Determine the [X, Y] coordinate at the center of the cell enclosing the given text.  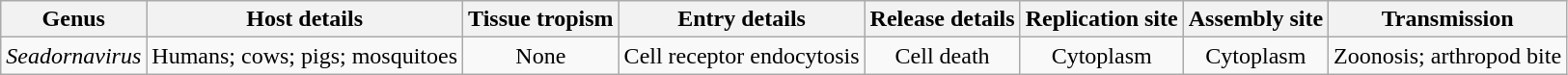
Humans; cows; pigs; mosquitoes [305, 56]
Cell receptor endocytosis [741, 56]
Genus [73, 19]
Host details [305, 19]
Replication site [1102, 19]
Release details [942, 19]
Seadornavirus [73, 56]
None [541, 56]
Assembly site [1255, 19]
Transmission [1447, 19]
Zoonosis; arthropod bite [1447, 56]
Tissue tropism [541, 19]
Cell death [942, 56]
Entry details [741, 19]
